Scan for the cell matching the given text and deliver its (X, Y) coordinate at center. 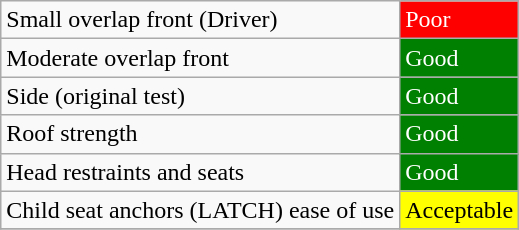
Acceptable (460, 210)
Roof strength (200, 134)
Head restraints and seats (200, 172)
Child seat anchors (LATCH) ease of use (200, 210)
Moderate overlap front (200, 58)
Small overlap front (Driver) (200, 20)
Side (original test) (200, 96)
Poor (460, 20)
